For the text-containing cell, return its midpoint in (X, Y) coordinate format. 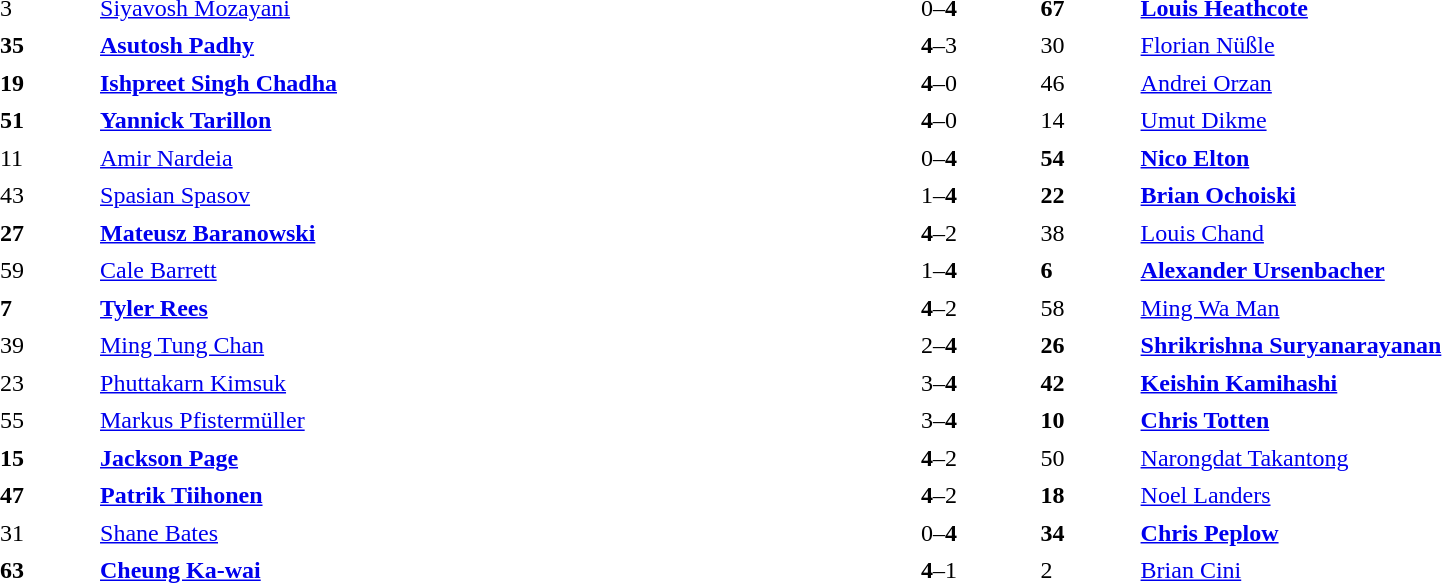
4–3 (938, 45)
Markus Pfistermüller (469, 421)
Shane Bates (469, 533)
30 (1086, 45)
Spasian Spasov (469, 195)
46 (1086, 83)
Yannick Tarillon (469, 121)
Cale Barrett (469, 271)
Asutosh Padhy (469, 45)
14 (1086, 121)
10 (1086, 421)
Mateusz Baranowski (469, 233)
34 (1086, 533)
Jackson Page (469, 458)
54 (1086, 158)
Amir Nardeia (469, 158)
50 (1086, 458)
22 (1086, 195)
Ming Tung Chan (469, 345)
Ishpreet Singh Chadha (469, 83)
Patrik Tiihonen (469, 495)
42 (1086, 383)
26 (1086, 345)
2–4 (938, 345)
6 (1086, 271)
58 (1086, 308)
38 (1086, 233)
18 (1086, 495)
Tyler Rees (469, 308)
Phuttakarn Kimsuk (469, 383)
